Pinpoint the cell where the given text exists, returning its (X, Y) midpoint coordinate. 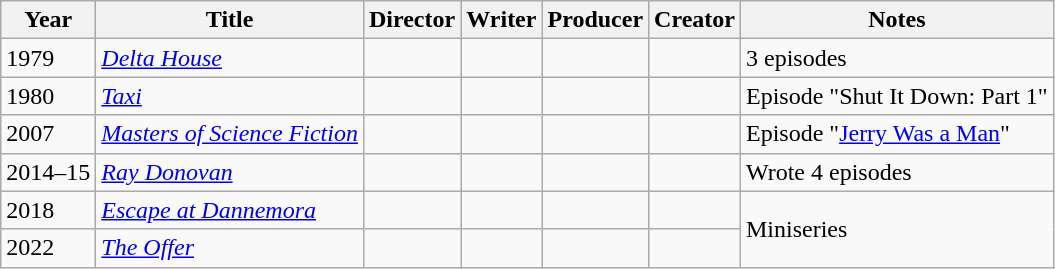
2007 (48, 134)
Escape at Dannemora (230, 210)
1979 (48, 58)
Ray Donovan (230, 172)
Episode "Jerry Was a Man" (896, 134)
Delta House (230, 58)
Masters of Science Fiction (230, 134)
3 episodes (896, 58)
Year (48, 20)
Wrote 4 episodes (896, 172)
2018 (48, 210)
1980 (48, 96)
Producer (596, 20)
Writer (502, 20)
Episode "Shut It Down: Part 1" (896, 96)
Taxi (230, 96)
The Offer (230, 248)
Creator (695, 20)
Director (412, 20)
Notes (896, 20)
Title (230, 20)
2014–15 (48, 172)
Miniseries (896, 229)
2022 (48, 248)
